Search for the cell housing the specified text and yield its (X, Y) center coordinate. 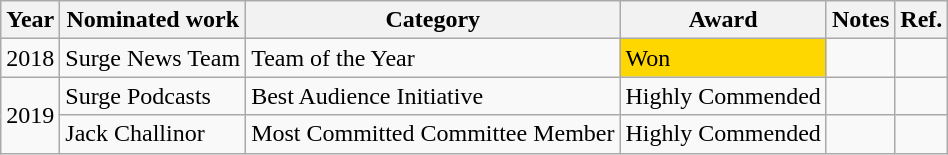
Surge News Team (153, 58)
Nominated work (153, 20)
2018 (30, 58)
Notes (860, 20)
Category (433, 20)
Team of the Year (433, 58)
Award (723, 20)
2019 (30, 115)
Best Audience Initiative (433, 96)
Ref. (922, 20)
Year (30, 20)
Won (723, 58)
Most Committed Committee Member (433, 134)
Surge Podcasts (153, 96)
Jack Challinor (153, 134)
